Return (X, Y) of the center of cell containing provided text 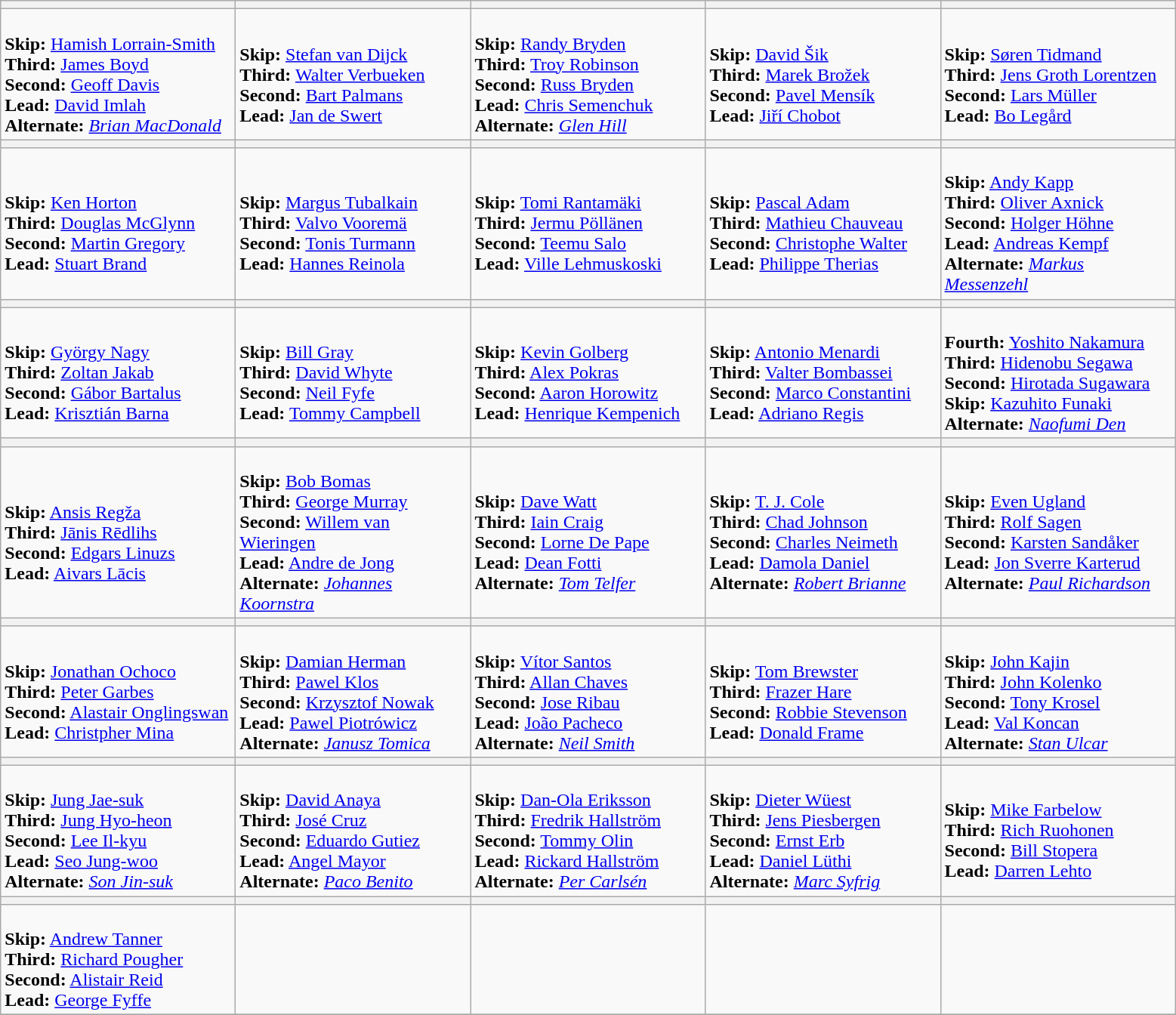
Skip: Pascal Adam Third: Mathieu Chauveau Second: Christophe Walter Lead: Philippe Therias (823, 224)
Skip: David Šik Third: Marek Brožek Second: Pavel Mensík Lead: Jiří Chobot (823, 74)
Skip: Bob Bomas Third: George Murray Second: Willem van Wieringen Lead: Andre de Jong Alternate: Johannes Koornstra (353, 532)
Skip: Vítor Santos Third: Allan Chaves Second: Jose Ribau Lead: João Pacheco Alternate: Neil Smith (588, 692)
Skip: György Nagy Third: Zoltan Jakab Second: Gábor Bartalus Lead: Krisztián Barna (118, 373)
Skip: Jung Jae-suk Third: Jung Hyo-heon Second: Lee Il-kyu Lead: Seo Jung-woo Alternate: Son Jin-suk (118, 831)
Skip: Antonio Menardi Third: Valter Bombassei Second: Marco Constantini Lead: Adriano Regis (823, 373)
Skip: Damian Herman Third: Pawel Klos Second: Krzysztof Nowak Lead: Pawel Piotrówicz Alternate: Janusz Tomica (353, 692)
Skip: Kevin Golberg Third: Alex Pokras Second: Aaron Horowitz Lead: Henrique Kempenich (588, 373)
Skip: Ansis Regža Third: Jānis Rēdlihs Second: Edgars Linuzs Lead: Aivars Lācis (118, 532)
Skip: Margus Tubalkain Third: Valvo Vooremä Second: Tonis Turmann Lead: Hannes Reinola (353, 224)
Skip: Jonathan Ochoco Third: Peter Garbes Second: Alastair Onglingswan Lead: Christpher Mina (118, 692)
Skip: David Anaya Third: José Cruz Second: Eduardo Gutiez Lead: Angel Mayor Alternate: Paco Benito (353, 831)
Fourth: Yoshito Nakamura Third: Hidenobu Segawa Second: Hirotada Sugawara Skip: Kazuhito Funaki Alternate: Naofumi Den (1057, 373)
Skip: Andy Kapp Third: Oliver Axnick Second: Holger Höhne Lead: Andreas Kempf Alternate: Markus Messenzehl (1057, 224)
Skip: Even Ugland Third: Rolf Sagen Second: Karsten Sandåker Lead: Jon Sverre Karterud Alternate: Paul Richardson (1057, 532)
Skip: Dieter Wüest Third: Jens Piesbergen Second: Ernst Erb Lead: Daniel Lüthi Alternate: Marc Syfrig (823, 831)
Skip: Ken Horton Third: Douglas McGlynn Second: Martin Gregory Lead: Stuart Brand (118, 224)
Skip: Andrew Tanner Third: Richard Pougher Second: Alistair Reid Lead: George Fyffe (118, 960)
Skip: John Kajin Third: John Kolenko Second: Tony Krosel Lead: Val Koncan Alternate: Stan Ulcar (1057, 692)
Skip: Mike Farbelow Third: Rich Ruohonen Second: Bill Stopera Lead: Darren Lehto (1057, 831)
Skip: Dave Watt Third: Iain Craig Second: Lorne De Pape Lead: Dean Fotti Alternate: Tom Telfer (588, 532)
Skip: Tom Brewster Third: Frazer Hare Second: Robbie Stevenson Lead: Donald Frame (823, 692)
Skip: Stefan van Dijck Third: Walter Verbueken Second: Bart Palmans Lead: Jan de Swert (353, 74)
Skip: Bill Gray Third: David Whyte Second: Neil Fyfe Lead: Tommy Campbell (353, 373)
Skip: Tomi Rantamäki Third: Jermu Pöllänen Second: Teemu Salo Lead: Ville Lehmuskoski (588, 224)
Skip: Hamish Lorrain-Smith Third: James Boyd Second: Geoff Davis Lead: David Imlah Alternate: Brian MacDonald (118, 74)
Skip: Søren Tidmand Third: Jens Groth Lorentzen Second: Lars Müller Lead: Bo Legård (1057, 74)
Skip: Randy Bryden Third: Troy Robinson Second: Russ Bryden Lead: Chris Semenchuk Alternate: Glen Hill (588, 74)
Skip: T. J. Cole Third: Chad Johnson Second: Charles Neimeth Lead: Damola Daniel Alternate: Robert Brianne (823, 532)
Skip: Dan-Ola Eriksson Third: Fredrik Hallström Second: Tommy Olin Lead: Rickard Hallström Alternate: Per Carlsén (588, 831)
